Return the [X, Y] coordinate for the center point of the cell that contains the specified text.  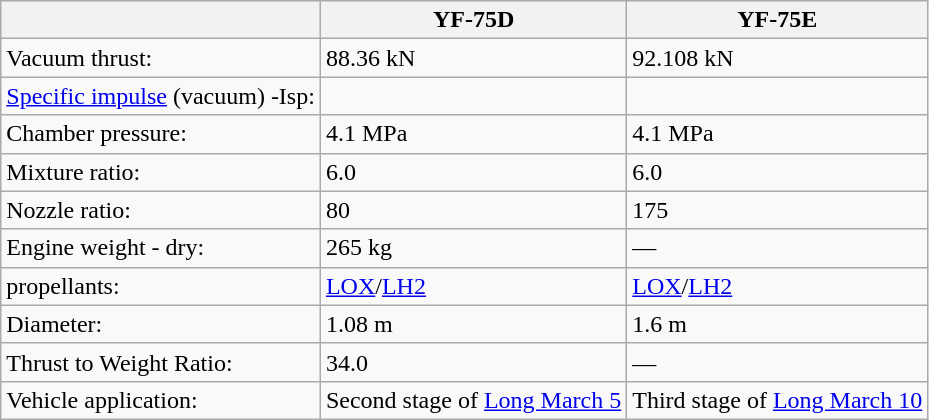
34.0 [473, 362]
Engine weight - dry: [161, 248]
1.08 m [473, 324]
Vehicle application: [161, 400]
Nozzle ratio: [161, 210]
175 [778, 210]
Specific impulse (vacuum) -Isp: [161, 96]
Thrust to Weight Ratio: [161, 362]
Second stage of Long March 5 [473, 400]
265 kg [473, 248]
propellants: [161, 286]
Mixture ratio: [161, 172]
88.36 kN [473, 58]
Diameter: [161, 324]
YF-75E [778, 20]
Chamber pressure: [161, 134]
80 [473, 210]
1.6 m [778, 324]
92.108 kN [778, 58]
Third stage of Long March 10 [778, 400]
Vacuum thrust: [161, 58]
YF-75D [473, 20]
